Detect which cell encompasses the target text, then output its (X, Y) center coordinate. 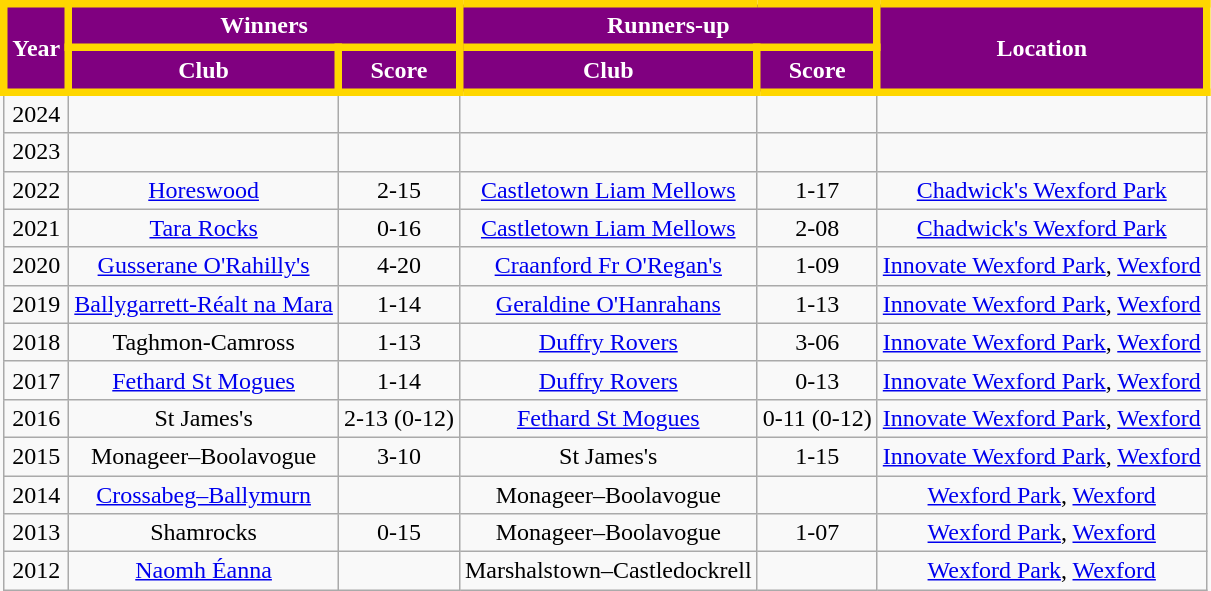
0-15 (398, 533)
Winners (264, 26)
3-06 (817, 342)
2018 (36, 342)
1-09 (817, 266)
2014 (36, 495)
Marshalstown–Castledockrell (608, 571)
Shamrocks (204, 533)
2024 (36, 112)
3-10 (398, 456)
2012 (36, 571)
0-11 (0-12) (817, 418)
Year (36, 48)
2023 (36, 152)
Taghmon-Camross (204, 342)
0-16 (398, 228)
Horeswood (204, 190)
Craanford Fr O'Regan's (608, 266)
4-20 (398, 266)
2013 (36, 533)
1-15 (817, 456)
Crossabeg–Ballymurn (204, 495)
0-13 (817, 380)
2-08 (817, 228)
Runners-up (668, 26)
1-07 (817, 533)
2021 (36, 228)
2-13 (0-12) (398, 418)
2-15 (398, 190)
Gusserane O'Rahilly's (204, 266)
2016 (36, 418)
2019 (36, 304)
2020 (36, 266)
Ballygarrett-Réalt na Mara (204, 304)
2017 (36, 380)
Naomh Éanna (204, 571)
1-17 (817, 190)
Location (1042, 48)
Tara Rocks (204, 228)
Geraldine O'Hanrahans (608, 304)
2022 (36, 190)
2015 (36, 456)
